From the cell containing the given text, extract its center point as (X, Y) coordinate. 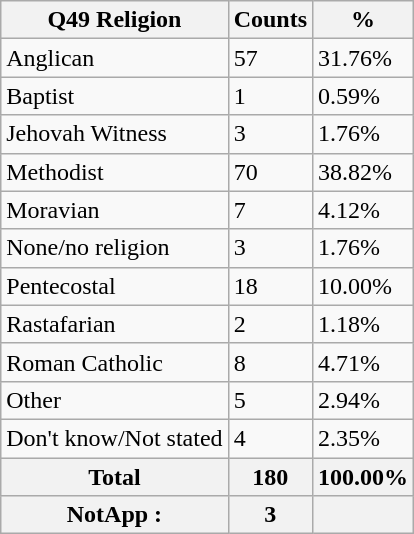
Jehovah Witness (114, 134)
100.00% (364, 477)
2.94% (364, 400)
4.12% (364, 210)
Rastafarian (114, 324)
% (364, 20)
4.71% (364, 362)
57 (270, 58)
Roman Catholic (114, 362)
1.18% (364, 324)
Moravian (114, 210)
Baptist (114, 96)
Q49 Religion (114, 20)
31.76% (364, 58)
Other (114, 400)
1 (270, 96)
Methodist (114, 172)
None/no religion (114, 248)
Counts (270, 20)
2.35% (364, 438)
180 (270, 477)
NotApp : (114, 515)
Don't know/Not stated (114, 438)
38.82% (364, 172)
Anglican (114, 58)
4 (270, 438)
70 (270, 172)
2 (270, 324)
10.00% (364, 286)
0.59% (364, 96)
5 (270, 400)
18 (270, 286)
Pentecostal (114, 286)
7 (270, 210)
Total (114, 477)
8 (270, 362)
